Output the [x, y] coordinate of the center of the cell containing the given text.  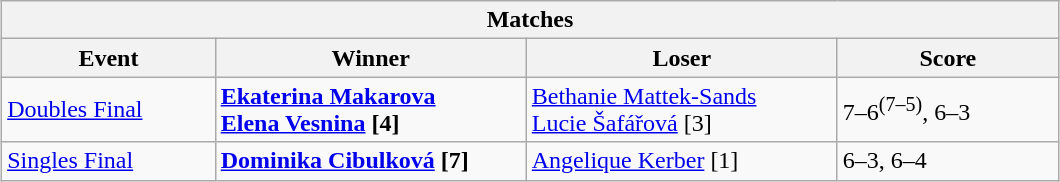
Event [109, 58]
6–3, 6–4 [948, 161]
Loser [682, 58]
Winner [370, 58]
Bethanie Mattek-Sands Lucie Šafářová [3] [682, 110]
Ekaterina Makarova Elena Vesnina [4] [370, 110]
Singles Final [109, 161]
7–6(7–5), 6–3 [948, 110]
Matches [530, 20]
Dominika Cibulková [7] [370, 161]
Angelique Kerber [1] [682, 161]
Doubles Final [109, 110]
Score [948, 58]
